Detect which cell encompasses the target text, then output its (X, Y) center coordinate. 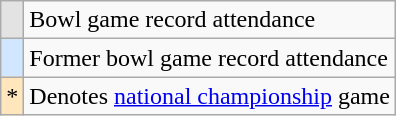
Bowl game record attendance (210, 20)
Former bowl game record attendance (210, 58)
* (12, 96)
Denotes national championship game (210, 96)
